Locate the cell with the specified text and output its (X, Y) center coordinate. 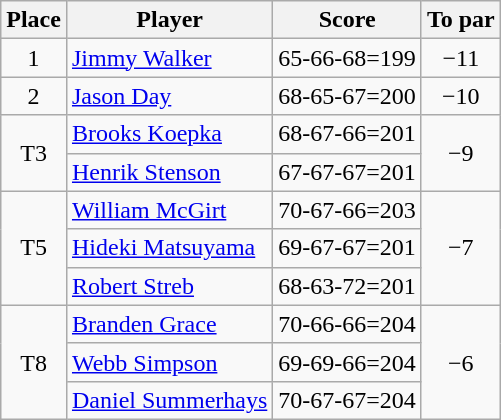
70-67-67=204 (348, 400)
Jimmy Walker (169, 58)
Brooks Koepka (169, 134)
70-67-66=203 (348, 210)
69-69-66=204 (348, 362)
Place (34, 20)
T5 (34, 248)
1 (34, 58)
To par (460, 20)
65-66-68=199 (348, 58)
−7 (460, 248)
69-67-67=201 (348, 248)
2 (34, 96)
T8 (34, 362)
−6 (460, 362)
Daniel Summerhays (169, 400)
68-65-67=200 (348, 96)
68-67-66=201 (348, 134)
−9 (460, 153)
Robert Streb (169, 286)
Player (169, 20)
68-63-72=201 (348, 286)
Branden Grace (169, 324)
Score (348, 20)
Webb Simpson (169, 362)
T3 (34, 153)
William McGirt (169, 210)
−11 (460, 58)
67-67-67=201 (348, 172)
−10 (460, 96)
Hideki Matsuyama (169, 248)
Henrik Stenson (169, 172)
70-66-66=204 (348, 324)
Jason Day (169, 96)
